From the cell containing the given text, extract its center point as (X, Y) coordinate. 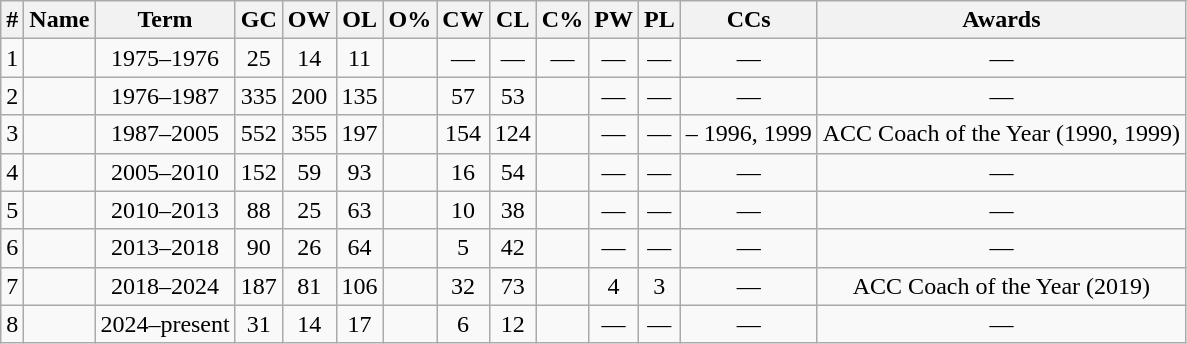
54 (512, 172)
93 (360, 172)
Awards (1001, 20)
16 (463, 172)
81 (309, 286)
26 (309, 248)
10 (463, 210)
11 (360, 58)
38 (512, 210)
2010–2013 (165, 210)
59 (309, 172)
200 (309, 96)
2005–2010 (165, 172)
O% (410, 20)
2018–2024 (165, 286)
OL (360, 20)
8 (12, 324)
ACC Coach of the Year (2019) (1001, 286)
ACC Coach of the Year (1990, 1999) (1001, 134)
Name (60, 20)
CCs (748, 20)
– 1996, 1999 (748, 134)
1 (12, 58)
1976–1987 (165, 96)
CL (512, 20)
Term (165, 20)
64 (360, 248)
187 (258, 286)
PL (659, 20)
197 (360, 134)
17 (360, 324)
355 (309, 134)
154 (463, 134)
63 (360, 210)
2024–present (165, 324)
1975–1976 (165, 58)
12 (512, 324)
31 (258, 324)
32 (463, 286)
CW (463, 20)
# (12, 20)
106 (360, 286)
335 (258, 96)
42 (512, 248)
OW (309, 20)
C% (562, 20)
53 (512, 96)
73 (512, 286)
135 (360, 96)
552 (258, 134)
57 (463, 96)
2 (12, 96)
PW (614, 20)
152 (258, 172)
1987–2005 (165, 134)
90 (258, 248)
2013–2018 (165, 248)
GC (258, 20)
124 (512, 134)
7 (12, 286)
88 (258, 210)
